Detect which cell encompasses the target text, then output its [x, y] center coordinate. 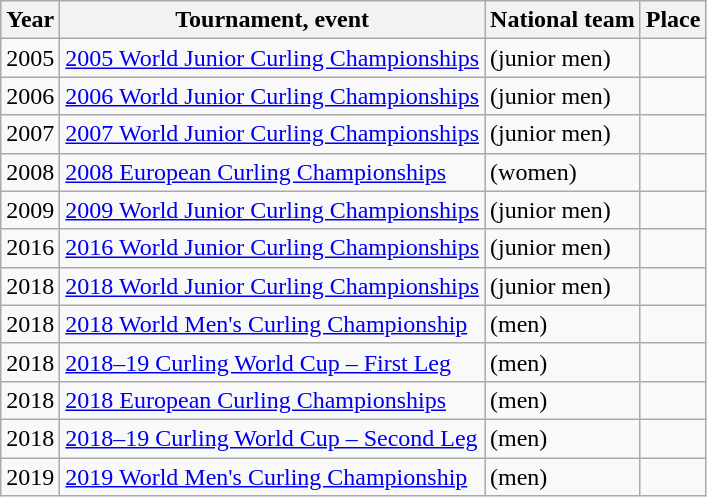
2018–19 Curling World Cup – Second Leg [272, 438]
2018 World Men's Curling Championship [272, 324]
2019 World Men's Curling Championship [272, 477]
Place [673, 20]
Year [30, 20]
2007 World Junior Curling Championships [272, 134]
Tournament, event [272, 20]
2018 European Curling Championships [272, 400]
2016 World Junior Curling Championships [272, 248]
2009 World Junior Curling Championships [272, 210]
2019 [30, 477]
2005 World Junior Curling Championships [272, 58]
2005 [30, 58]
(women) [563, 172]
2007 [30, 134]
National team [563, 20]
2006 [30, 96]
2008 [30, 172]
2009 [30, 210]
2016 [30, 248]
2018 World Junior Curling Championships [272, 286]
2008 European Curling Championships [272, 172]
2018–19 Curling World Cup – First Leg [272, 362]
2006 World Junior Curling Championships [272, 96]
